Pinpoint the cell where the given text exists, returning its (X, Y) midpoint coordinate. 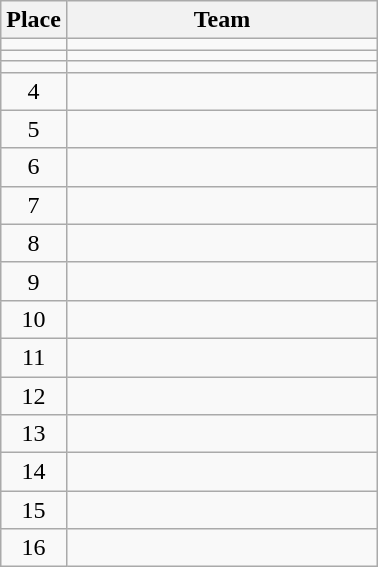
4 (34, 91)
12 (34, 395)
Team (222, 20)
8 (34, 243)
5 (34, 129)
6 (34, 167)
11 (34, 357)
15 (34, 510)
13 (34, 434)
10 (34, 319)
14 (34, 472)
9 (34, 281)
7 (34, 205)
16 (34, 548)
Place (34, 20)
